Detect which cell encompasses the target text, then output its (X, Y) center coordinate. 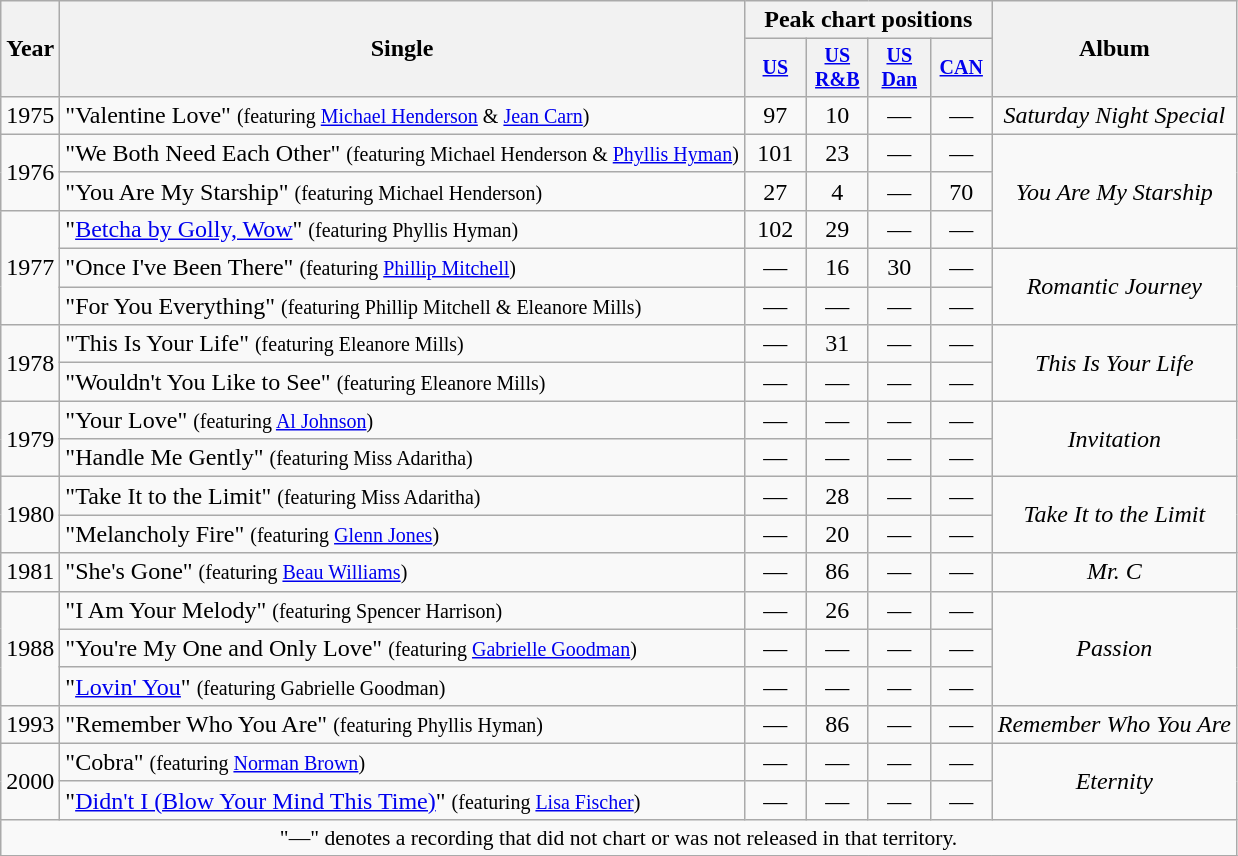
"Wouldn't You Like to See" (featuring Eleanore Mills) (402, 382)
"You're My One and Only Love" (featuring Gabrielle Goodman) (402, 648)
29 (837, 229)
"I Am Your Melody" (featuring Spencer Harrison) (402, 610)
102 (775, 229)
27 (775, 191)
Eternity (1114, 781)
16 (837, 268)
1981 (30, 572)
Romantic Journey (1114, 287)
97 (775, 115)
CAN (961, 68)
1976 (30, 172)
30 (899, 268)
Mr. C (1114, 572)
Invitation (1114, 439)
Peak chart positions (868, 20)
"Handle Me Gently" (featuring Miss Adaritha) (402, 458)
"You Are My Starship" (featuring Michael Henderson) (402, 191)
Year (30, 49)
1979 (30, 439)
1988 (30, 648)
26 (837, 610)
"Take It to the Limit" (featuring Miss Adaritha) (402, 496)
1977 (30, 267)
20 (837, 534)
US (775, 68)
23 (837, 153)
"We Both Need Each Other" (featuring Michael Henderson & Phyllis Hyman) (402, 153)
1975 (30, 115)
Passion (1114, 648)
This Is Your Life (1114, 363)
1993 (30, 724)
"For You Everything" (featuring Phillip Mitchell & Eleanore Mills) (402, 306)
"Valentine Love" (featuring Michael Henderson & Jean Carn) (402, 115)
10 (837, 115)
"Remember Who You Are" (featuring Phyllis Hyman) (402, 724)
"—" denotes a recording that did not chart or was not released in that territory. (619, 837)
"Didn't I (Blow Your Mind This Time)" (featuring Lisa Fischer) (402, 800)
"Your Love" (featuring Al Johnson) (402, 420)
"Cobra" (featuring Norman Brown) (402, 762)
Single (402, 49)
1978 (30, 363)
Remember Who You Are (1114, 724)
USDan (899, 68)
101 (775, 153)
2000 (30, 781)
Album (1114, 49)
1980 (30, 515)
4 (837, 191)
70 (961, 191)
"Melancholy Fire" (featuring Glenn Jones) (402, 534)
Saturday Night Special (1114, 115)
You Are My Starship (1114, 191)
USR&B (837, 68)
31 (837, 344)
Take It to the Limit (1114, 515)
28 (837, 496)
"Betcha by Golly, Wow" (featuring Phyllis Hyman) (402, 229)
"She's Gone" (featuring Beau Williams) (402, 572)
"Once I've Been There" (featuring Phillip Mitchell) (402, 268)
"This Is Your Life" (featuring Eleanore Mills) (402, 344)
"Lovin' You" (featuring Gabrielle Goodman) (402, 686)
